Return the [x, y] coordinate for the center point of the cell that contains the specified text.  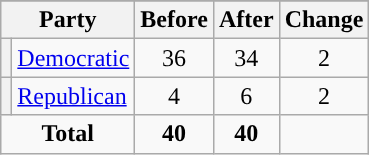
Democratic [74, 58]
36 [174, 58]
Republican [74, 96]
6 [246, 96]
Party [68, 20]
Before [174, 20]
Change [324, 20]
Total [68, 134]
34 [246, 58]
4 [174, 96]
After [246, 20]
